Search for the cell housing the specified text and yield its (x, y) center coordinate. 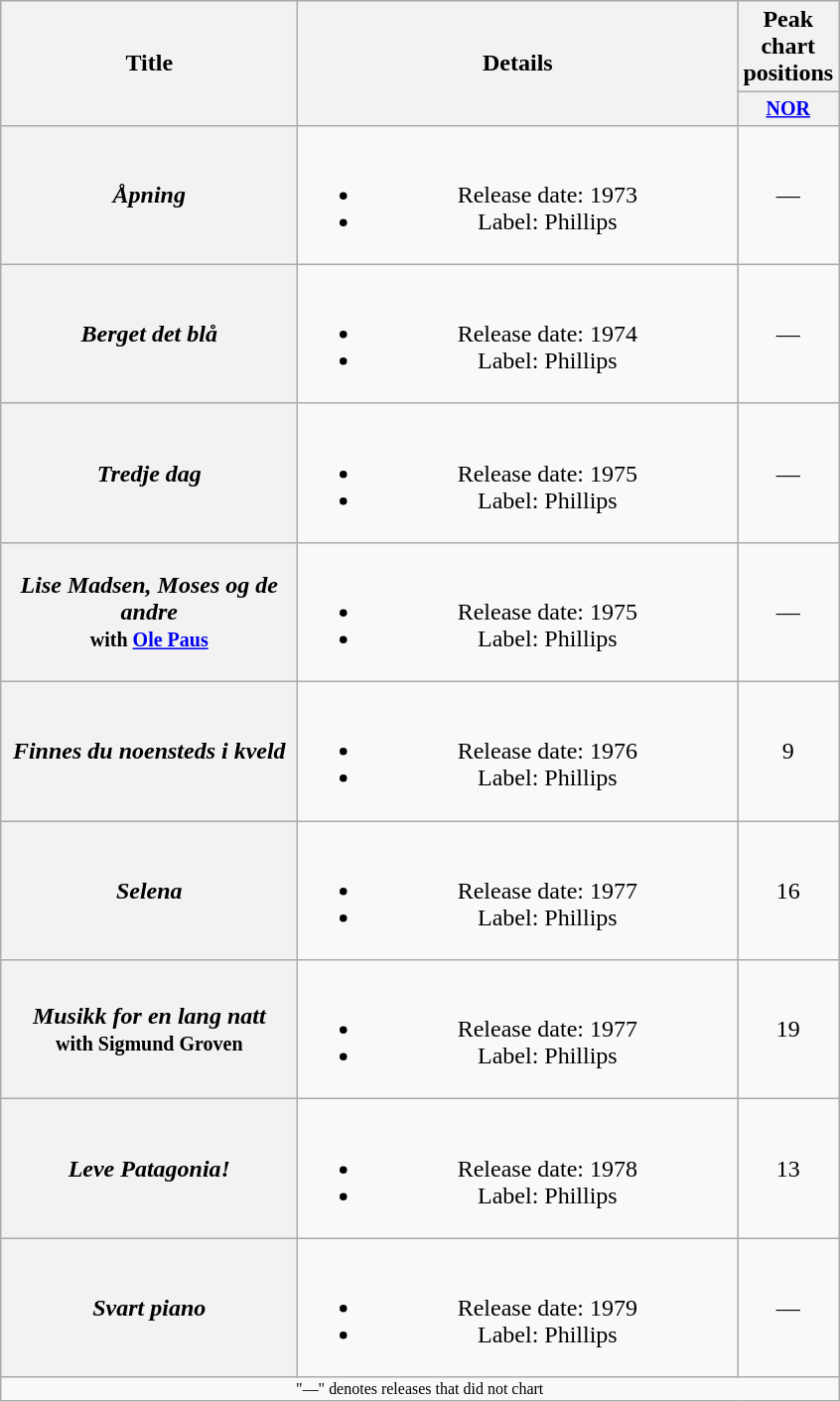
Finnes du noensteds i kveld (149, 752)
Release date: 1976Label: Phillips (518, 752)
Musikk for en lang natt with Sigmund Groven (149, 1030)
Selena (149, 891)
Details (518, 64)
NOR (788, 109)
13 (788, 1169)
Peak chart positions (788, 47)
Åpning (149, 195)
Release date: 1978Label: Phillips (518, 1169)
Leve Patagonia! (149, 1169)
Release date: 1974Label: Phillips (518, 334)
Release date: 1973Label: Phillips (518, 195)
16 (788, 891)
Berget det blå (149, 334)
9 (788, 752)
Tredje dag (149, 473)
"—" denotes releases that did not chart (420, 1389)
Lise Madsen, Moses og de andre with Ole Paus (149, 612)
Svart piano (149, 1308)
Release date: 1979Label: Phillips (518, 1308)
19 (788, 1030)
Title (149, 64)
